From the cell containing the given text, extract its center point as [x, y] coordinate. 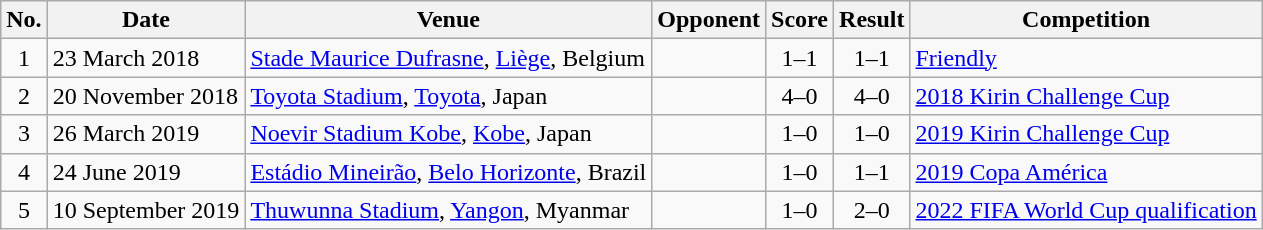
No. [24, 20]
5 [24, 210]
2–0 [872, 210]
4 [24, 172]
2019 Kirin Challenge Cup [1086, 134]
Toyota Stadium, Toyota, Japan [448, 96]
26 March 2019 [146, 134]
Noevir Stadium Kobe, Kobe, Japan [448, 134]
Thuwunna Stadium, Yangon, Myanmar [448, 210]
Score [800, 20]
Date [146, 20]
2018 Kirin Challenge Cup [1086, 96]
24 June 2019 [146, 172]
1 [24, 58]
10 September 2019 [146, 210]
23 March 2018 [146, 58]
2022 FIFA World Cup qualification [1086, 210]
Opponent [709, 20]
3 [24, 134]
Venue [448, 20]
Estádio Mineirão, Belo Horizonte, Brazil [448, 172]
Stade Maurice Dufrasne, Liège, Belgium [448, 58]
2019 Copa América [1086, 172]
Competition [1086, 20]
Friendly [1086, 58]
Result [872, 20]
20 November 2018 [146, 96]
2 [24, 96]
